Pinpoint the cell where the given text exists, returning its [X, Y] midpoint coordinate. 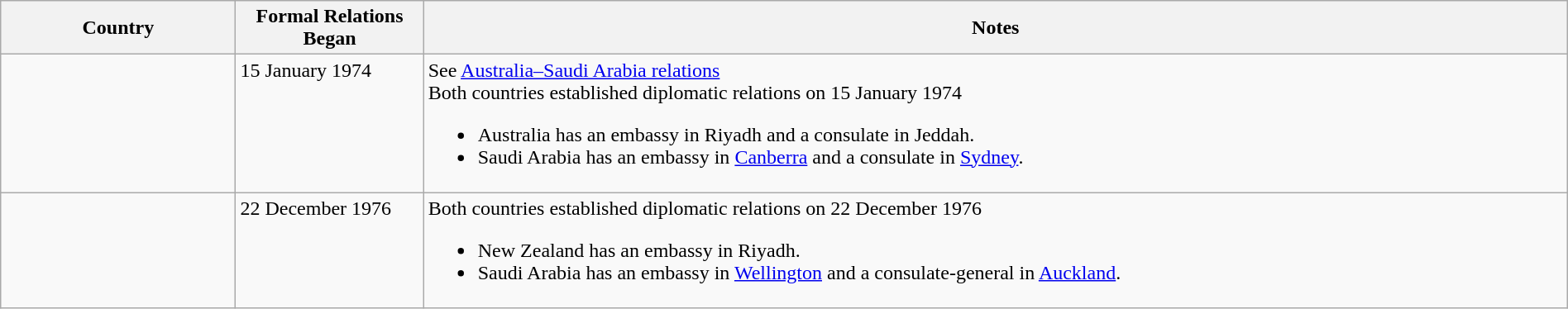
Country [118, 28]
Formal Relations Began [329, 28]
Notes [996, 28]
22 December 1976 [329, 250]
15 January 1974 [329, 124]
